Determine the [X, Y] coordinate at the center of the cell enclosing the given text.  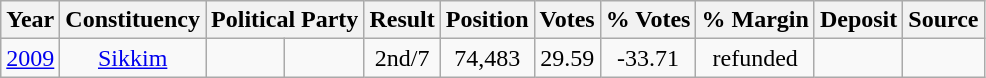
74,483 [487, 58]
-33.71 [648, 58]
Constituency [133, 20]
% Margin [755, 20]
Position [487, 20]
Votes [567, 20]
Year [30, 20]
refunded [755, 58]
Sikkim [133, 58]
Result [402, 20]
Source [944, 20]
29.59 [567, 58]
2009 [30, 58]
Political Party [285, 20]
2nd/7 [402, 58]
Deposit [858, 20]
% Votes [648, 20]
